Find where the given text appears and provide that cell's center as [x, y] coordinate. 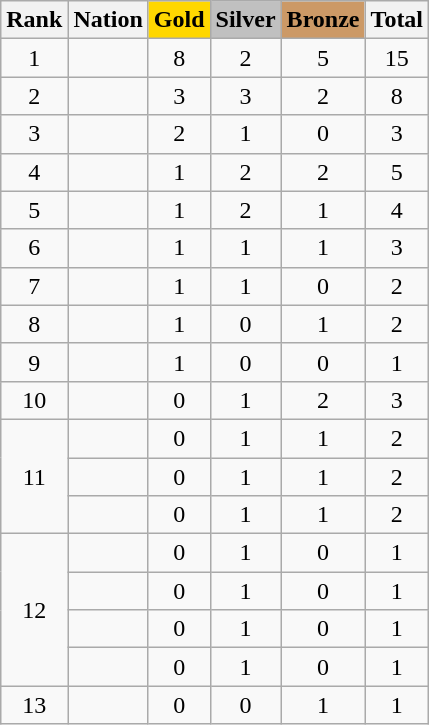
Bronze [323, 20]
10 [34, 400]
11 [34, 476]
Silver [246, 20]
9 [34, 362]
6 [34, 248]
Total [397, 20]
13 [34, 705]
Nation [108, 20]
12 [34, 610]
Gold [179, 20]
7 [34, 286]
15 [397, 58]
Rank [34, 20]
